Search for the cell housing the specified text and yield its [x, y] center coordinate. 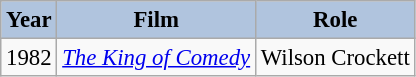
Year [29, 20]
Wilson Crockett [335, 58]
Film [156, 20]
Role [335, 20]
The King of Comedy [156, 58]
1982 [29, 58]
